Return [x, y] of the center of cell containing provided text 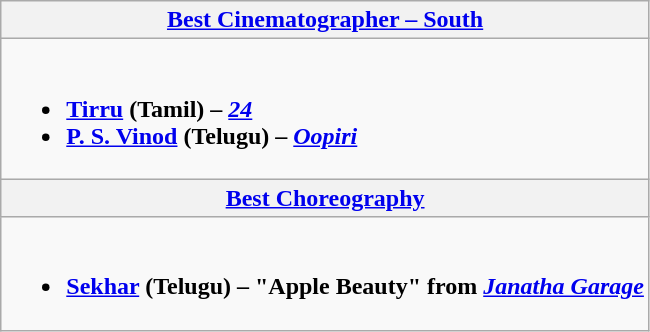
Best Choreography [326, 198]
Tirru (Tamil) – 24P. S. Vinod (Telugu) – Oopiri [326, 109]
Sekhar (Telugu) – "Apple Beauty" from Janatha Garage [326, 274]
Best Cinematographer – South [326, 20]
